Identify which cell holds the provided text, then report its [x, y] central coordinate. 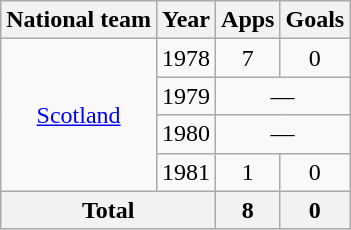
Total [108, 210]
Goals [315, 20]
1978 [186, 58]
Apps [248, 20]
8 [248, 210]
National team [79, 20]
1979 [186, 96]
Year [186, 20]
7 [248, 58]
Scotland [79, 115]
1 [248, 172]
1981 [186, 172]
1980 [186, 134]
